Output the [X, Y] coordinate of the center of the cell containing the given text.  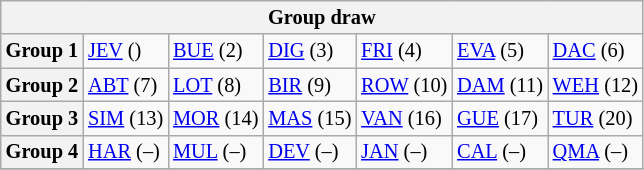
VAN (16) [404, 118]
JEV () [126, 51]
MOR (14) [216, 118]
Group 2 [42, 85]
DAM (11) [500, 85]
DEV (–) [310, 152]
TUR (20) [596, 118]
QMA (–) [596, 152]
Group 3 [42, 118]
ABT (7) [126, 85]
JAN (–) [404, 152]
FRI (4) [404, 51]
HAR (–) [126, 152]
CAL (–) [500, 152]
MUL (–) [216, 152]
Group 1 [42, 51]
LOT (8) [216, 85]
GUE (17) [500, 118]
EVA (5) [500, 51]
WEH (12) [596, 85]
BUE (2) [216, 51]
DIG (3) [310, 51]
SIM (13) [126, 118]
Group 4 [42, 152]
ROW (10) [404, 85]
MAS (15) [310, 118]
Group draw [322, 17]
DAC (6) [596, 51]
BIR (9) [310, 85]
